Scan for the cell matching the given text and deliver its [x, y] coordinate at center. 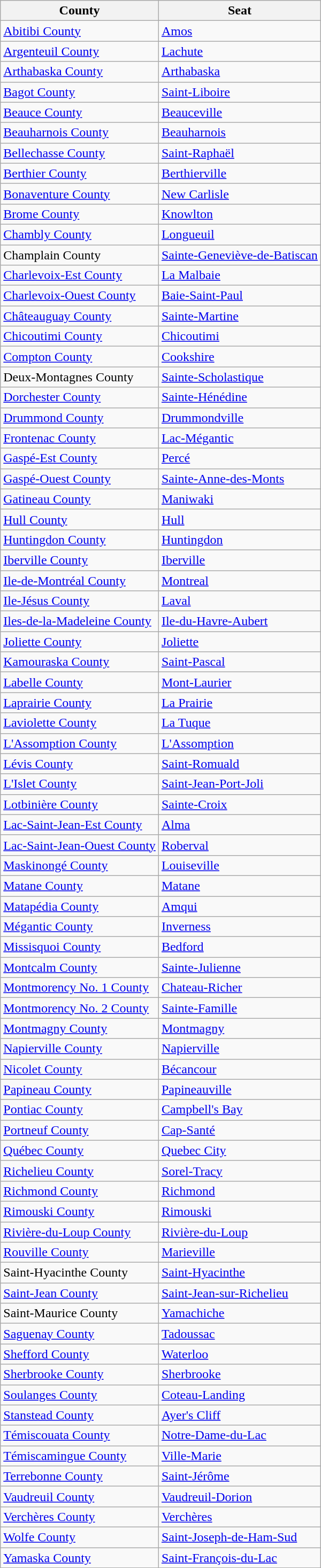
Laviolette County [80, 723]
Ile-de-Montréal County [80, 580]
Montcalm County [80, 967]
Champlain County [80, 255]
La Tuque [240, 723]
Charlevoix-Ouest County [80, 296]
Gaspé-Ouest County [80, 479]
L'Assomption County [80, 743]
Gaspé-Est County [80, 458]
Sainte-Scholastique [240, 377]
Sainte-Famille [240, 1008]
Richelieu County [80, 1171]
Lac-Mégantic [240, 438]
Iberville County [80, 560]
County [80, 11]
Dorchester County [80, 397]
Papineauville [240, 1089]
Saint-François-du-Lac [240, 1558]
Vaudreuil County [80, 1496]
Matapédia County [80, 906]
Chicoutimi [240, 336]
Ile-Jésus County [80, 601]
Drummond County [80, 418]
Iles-de-la-Madeleine County [80, 621]
Lachute [240, 51]
Beauharnois [240, 133]
Lotbinière County [80, 804]
Saint-Joseph-de-Ham-Sud [240, 1537]
Deux-Montagnes County [80, 377]
Amqui [240, 906]
Maniwaki [240, 499]
Saint-Pascal [240, 662]
Pontiac County [80, 1110]
Richmond [240, 1191]
Drummondville [240, 418]
Napierville [240, 1049]
Rimouski County [80, 1211]
Ville-Marie [240, 1456]
Sainte-Anne-des-Monts [240, 479]
Verchères [240, 1517]
Beauceville [240, 112]
Joliette [240, 642]
Verchères County [80, 1517]
Saint-Liboire [240, 92]
Laprairie County [80, 703]
Mégantic County [80, 927]
Cookshire [240, 357]
Amos [240, 31]
Nicolet County [80, 1069]
Berthier County [80, 173]
Percé [240, 458]
Huntingdon County [80, 540]
New Carlisle [240, 194]
Bedford [240, 947]
Roberval [240, 845]
Quebec City [240, 1150]
Témiscamingue County [80, 1456]
Mont-Laurier [240, 682]
Saint-Romuald [240, 764]
Abitibi County [80, 31]
Frontenac County [80, 438]
Coteau-Landing [240, 1395]
Baie-Saint-Paul [240, 296]
Stanstead County [80, 1415]
L'Islet County [80, 784]
Saint-Jean-sur-Richelieu [240, 1293]
Sherbrooke [240, 1374]
Montmorency No. 2 County [80, 1008]
Rivière-du-Loup County [80, 1232]
Montmagny County [80, 1028]
Longueuil [240, 234]
Beauce County [80, 112]
Iberville [240, 560]
Saint-Jean-Port-Joli [240, 784]
Saint-Jean County [80, 1293]
Vaudreuil-Dorion [240, 1496]
Ile-du-Havre-Aubert [240, 621]
Chateau-Richer [240, 988]
Bellechasse County [80, 153]
Rivière-du-Loup [240, 1232]
Louiseville [240, 865]
Rouville County [80, 1252]
Missisquoi County [80, 947]
Seat [240, 11]
Gatineau County [80, 499]
Soulanges County [80, 1395]
Terrebonne County [80, 1476]
Huntingdon [240, 540]
Sherbrooke County [80, 1374]
Cap-Santé [240, 1130]
Wolfe County [80, 1537]
Hull [240, 519]
Maskinongé County [80, 865]
Charlevoix-Est County [80, 275]
La Malbaie [240, 275]
Alma [240, 825]
Sainte-Hénédine [240, 397]
Saint-Hyacinthe County [80, 1273]
Châteauguay County [80, 316]
Bonaventure County [80, 194]
Bagot County [80, 92]
Waterloo [240, 1354]
Berthierville [240, 173]
Rimouski [240, 1211]
Saguenay County [80, 1334]
Matane [240, 886]
Chicoutimi County [80, 336]
Compton County [80, 357]
Napierville County [80, 1049]
Arthabaska County [80, 72]
Ayer's Cliff [240, 1415]
Brome County [80, 214]
Lac-Saint-Jean-Ouest County [80, 845]
Tadoussac [240, 1334]
Sainte-Martine [240, 316]
Kamouraska County [80, 662]
Argenteuil County [80, 51]
Montmagny [240, 1028]
La Prairie [240, 703]
Sainte-Croix [240, 804]
Sorel-Tracy [240, 1171]
Témiscouata County [80, 1435]
Laval [240, 601]
Saint-Hyacinthe [240, 1273]
Saint-Jérôme [240, 1476]
Arthabaska [240, 72]
Campbell's Bay [240, 1110]
Notre-Dame-du-Lac [240, 1435]
Québec County [80, 1150]
Montreal [240, 580]
Portneuf County [80, 1130]
Richmond County [80, 1191]
Montmorency No. 1 County [80, 988]
Marieville [240, 1252]
Hull County [80, 519]
Papineau County [80, 1089]
Saint-Maurice County [80, 1313]
Yamachiche [240, 1313]
L'Assomption [240, 743]
Lac-Saint-Jean-Est County [80, 825]
Lévis County [80, 764]
Sainte-Geneviève-de-Batiscan [240, 255]
Joliette County [80, 642]
Chambly County [80, 234]
Yamaska County [80, 1558]
Sainte-Julienne [240, 967]
Beauharnois County [80, 133]
Labelle County [80, 682]
Bécancour [240, 1069]
Matane County [80, 886]
Inverness [240, 927]
Shefford County [80, 1354]
Saint-Raphaël [240, 153]
Knowlton [240, 214]
